Detect which cell encompasses the target text, then output its [X, Y] center coordinate. 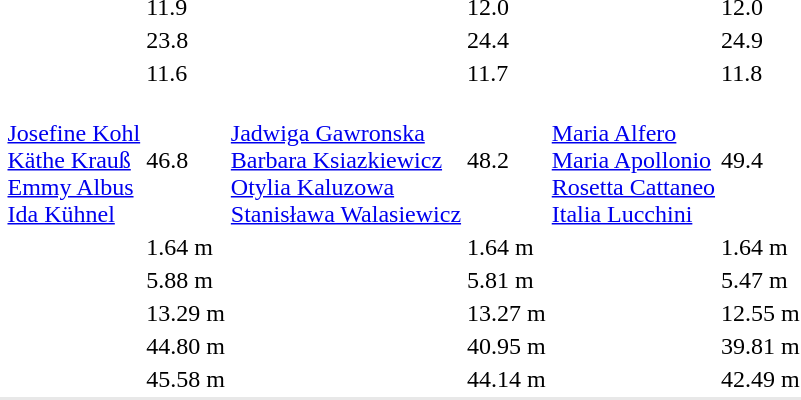
Jadwiga GawronskaBarbara KsiazkiewiczOtylia KaluzowaStanisława Walasiewicz [346, 160]
46.8 [186, 160]
45.58 m [186, 379]
5.81 m [507, 280]
Josefine KohlKäthe KraußEmmy AlbusIda Kühnel [74, 160]
24.4 [507, 40]
11.7 [507, 73]
44.80 m [186, 346]
44.14 m [507, 379]
23.8 [186, 40]
48.2 [507, 160]
13.29 m [186, 313]
5.88 m [186, 280]
Maria AlferoMaria ApollonioRosetta CattaneoItalia Lucchini [633, 160]
40.95 m [507, 346]
13.27 m [507, 313]
11.6 [186, 73]
